Pinpoint the cell where the given text exists, returning its (x, y) midpoint coordinate. 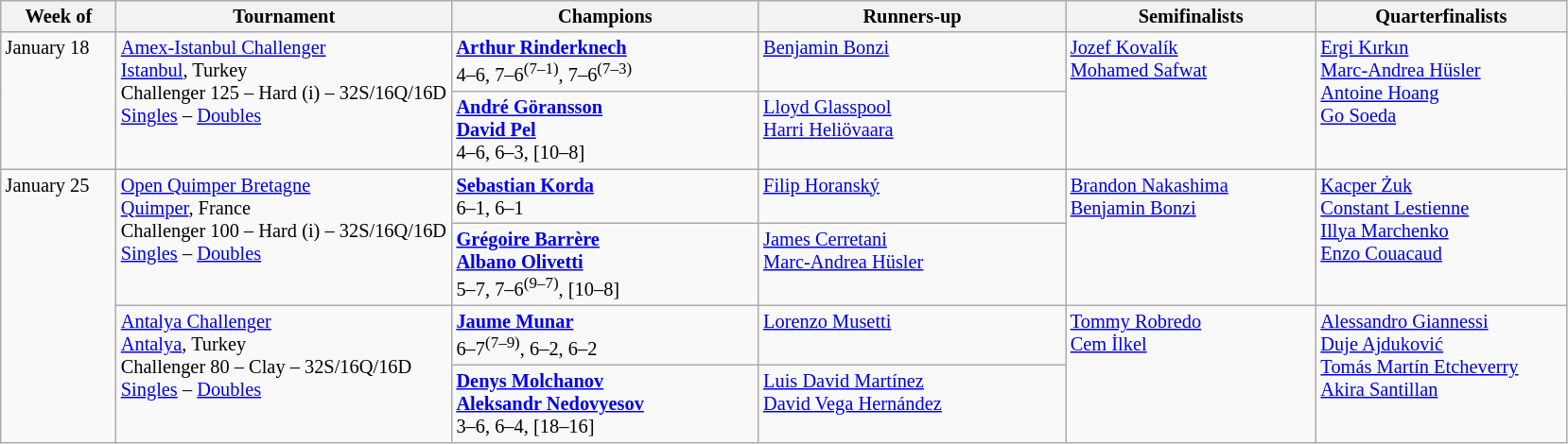
Antalya ChallengerAntalya, Turkey Challenger 80 – Clay – 32S/16Q/16DSingles – Doubles (284, 374)
Alessandro Giannessi Duje Ajduković Tomás Martín Etcheverry Akira Santillan (1441, 374)
Semifinalists (1192, 16)
Quarterfinalists (1441, 16)
Tommy Robredo Cem İlkel (1192, 374)
Filip Horanský (912, 196)
James Cerretani Marc-Andrea Hüsler (912, 265)
Brandon Nakashima Benjamin Bonzi (1192, 238)
Benjamin Bonzi (912, 62)
Jaume Munar6–7(7–9), 6–2, 6–2 (605, 334)
Champions (605, 16)
January 25 (59, 306)
Sebastian Korda6–1, 6–1 (605, 196)
Tournament (284, 16)
Runners-up (912, 16)
Ergi Kırkın Marc-Andrea Hüsler Antoine Hoang Go Soeda (1441, 100)
André Göransson David Pel4–6, 6–3, [10–8] (605, 130)
Denys Molchanov Aleksandr Nedovyesov3–6, 6–4, [18–16] (605, 403)
Arthur Rinderknech4–6, 7–6(7–1), 7–6(7–3) (605, 62)
Grégoire Barrère Albano Olivetti5–7, 7–6(9–7), [10–8] (605, 265)
January 18 (59, 100)
Week of (59, 16)
Open Quimper BretagneQuimper, France Challenger 100 – Hard (i) – 32S/16Q/16DSingles – Doubles (284, 238)
Luis David Martínez David Vega Hernández (912, 403)
Amex-Istanbul ChallengerIstanbul, Turkey Challenger 125 – Hard (i) – 32S/16Q/16DSingles – Doubles (284, 100)
Lorenzo Musetti (912, 334)
Lloyd Glasspool Harri Heliövaara (912, 130)
Kacper Żuk Constant Lestienne Illya Marchenko Enzo Couacaud (1441, 238)
Jozef Kovalík Mohamed Safwat (1192, 100)
